Capture the cell that displays the provided text and extract its [x, y] central coordinate. 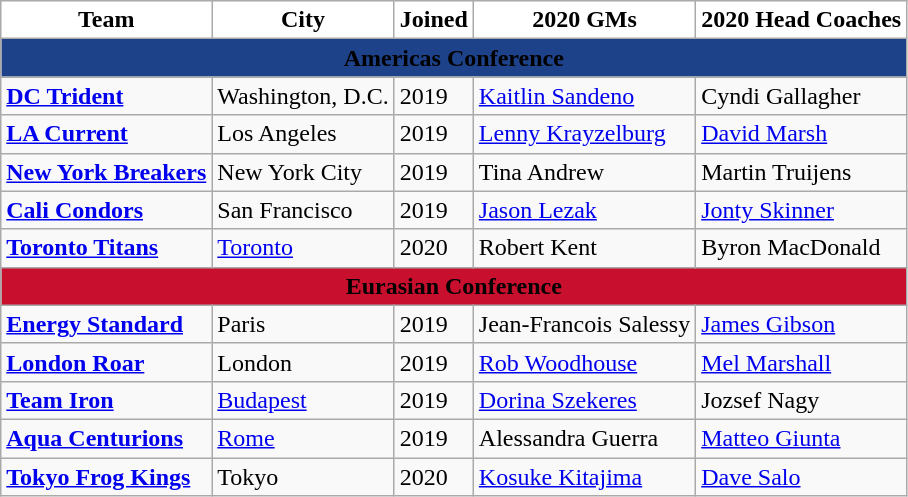
Toronto [303, 248]
Tokyo Frog Kings [106, 477]
Aqua Centurions [106, 438]
Dorina Szekeres [584, 400]
Tina Andrew [584, 172]
New York Breakers [106, 172]
Los Angeles [303, 134]
Robert Kent [584, 248]
Jean-Francois Salessy [584, 324]
2020 GMs [584, 20]
Tokyo [303, 477]
Dave Salo [802, 477]
James Gibson [802, 324]
DC Trident [106, 96]
Alessandra Guerra [584, 438]
Lenny Krayzelburg [584, 134]
Kaitlin Sandeno [584, 96]
San Francisco [303, 210]
Eurasian Conference [454, 286]
New York City [303, 172]
David Marsh [802, 134]
Washington, D.C. [303, 96]
Team Iron [106, 400]
Byron MacDonald [802, 248]
Rome [303, 438]
Americas Conference [454, 58]
Joined [434, 20]
Jonty Skinner [802, 210]
Matteo Giunta [802, 438]
Toronto Titans [106, 248]
Budapest [303, 400]
Cali Condors [106, 210]
City [303, 20]
Team [106, 20]
LA Current [106, 134]
Cyndi Gallagher [802, 96]
Kosuke Kitajima [584, 477]
Rob Woodhouse [584, 362]
London Roar [106, 362]
Paris [303, 324]
Mel Marshall [802, 362]
Martin Truijens [802, 172]
Energy Standard [106, 324]
Jason Lezak [584, 210]
2020 Head Coaches [802, 20]
Jozsef Nagy [802, 400]
London [303, 362]
